Provide the (X, Y) coordinate of the cell's center where the given text is located.  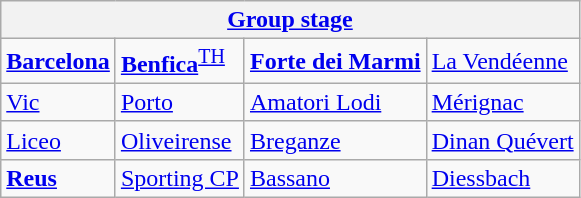
Mérignac (502, 102)
Dinan Quévert (502, 140)
Sporting CP (180, 178)
Porto (180, 102)
Barcelona (58, 62)
Breganze (335, 140)
Oliveirense (180, 140)
Bassano (335, 178)
Diessbach (502, 178)
Amatori Lodi (335, 102)
Group stage (290, 20)
La Vendéenne (502, 62)
Vic (58, 102)
Liceo (58, 140)
BenficaTH (180, 62)
Reus (58, 178)
Forte dei Marmi (335, 62)
